From the cell containing the given text, extract its center point as [x, y] coordinate. 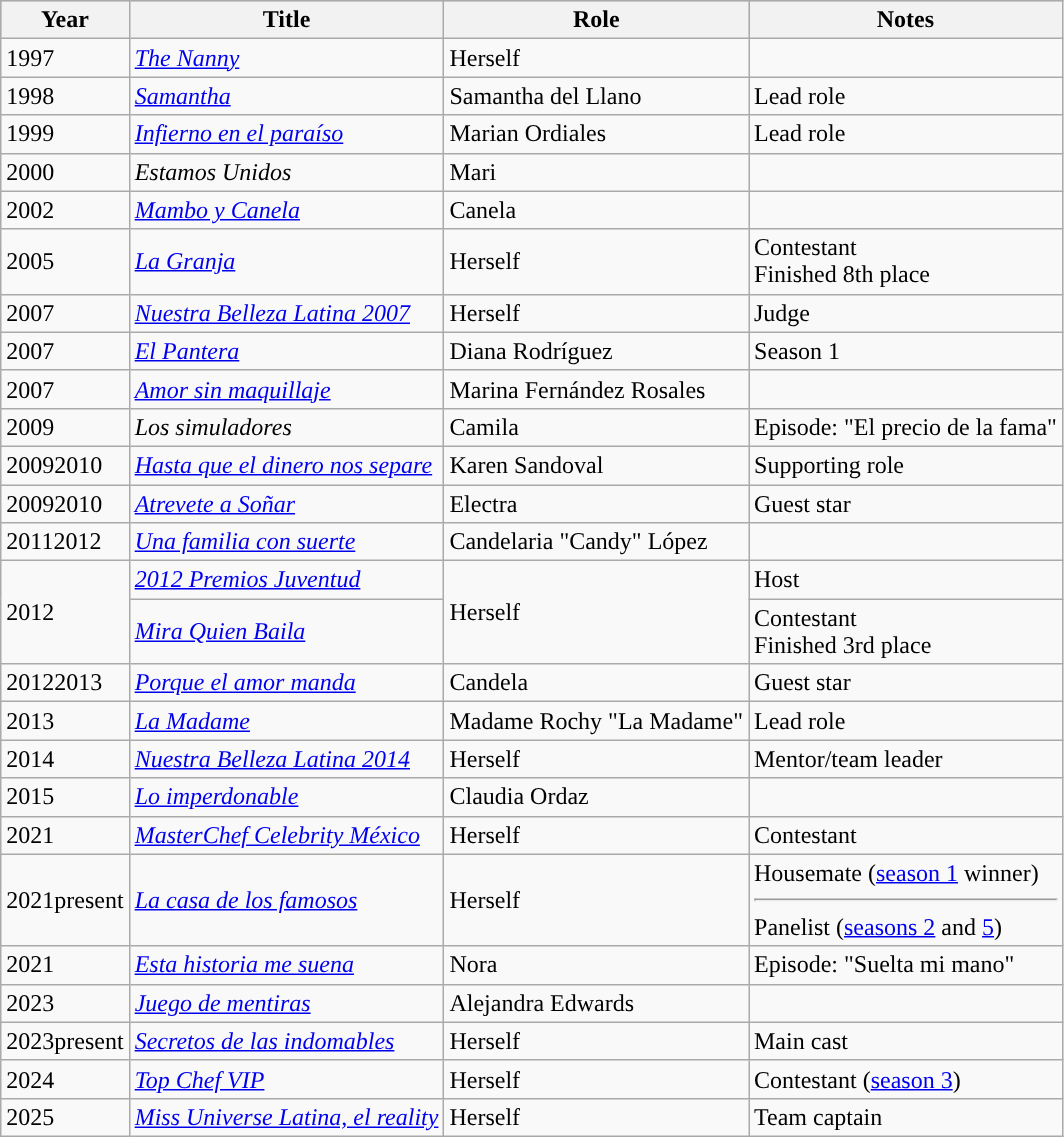
Year [65, 20]
2013 [65, 721]
20122013 [65, 683]
Estamos Unidos [286, 172]
Electra [596, 503]
Mari [596, 172]
Mira Quien Baila [286, 632]
2021present [65, 900]
Mentor/team leader [905, 759]
Candelaria "Candy" López [596, 542]
2000 [65, 172]
Esta historia me suena [286, 965]
Juego de mentiras [286, 1003]
The Nanny [286, 58]
Marian Ordiales [596, 134]
Notes [905, 20]
ContestantFinished 8th place [905, 262]
Nuestra Belleza Latina 2007 [286, 313]
La casa de los famosos [286, 900]
Amor sin maquillaje [286, 389]
Contestant [905, 835]
Nora [596, 965]
Samantha del Llano [596, 96]
1999 [65, 134]
Housemate (season 1 winner)Panelist (seasons 2 and 5) [905, 900]
Host [905, 580]
Marina Fernández Rosales [596, 389]
2005 [65, 262]
Los simuladores [286, 427]
La Madame [286, 721]
2009 [65, 427]
Hasta que el dinero nos separe [286, 465]
Season 1 [905, 351]
Nuestra Belleza Latina 2014 [286, 759]
Episode: "El precio de la fama" [905, 427]
Top Chef VIP [286, 1079]
ContestantFinished 3rd place [905, 632]
2002 [65, 210]
2023present [65, 1041]
Judge [905, 313]
2024 [65, 1079]
Title [286, 20]
MasterChef Celebrity México [286, 835]
Role [596, 20]
2023 [65, 1003]
Claudia Ordaz [596, 797]
2014 [65, 759]
Madame Rochy "La Madame" [596, 721]
1998 [65, 96]
Canela [596, 210]
Alejandra Edwards [596, 1003]
Miss Universe Latina, el reality [286, 1117]
Secretos de las indomables [286, 1041]
Karen Sandoval [596, 465]
Samantha [286, 96]
Candela [596, 683]
Infierno en el paraíso [286, 134]
La Granja [286, 262]
2012 [65, 612]
Atrevete a Soñar [286, 503]
Team captain [905, 1117]
Main cast [905, 1041]
1997 [65, 58]
Episode: "Suelta mi mano" [905, 965]
Contestant (season 3) [905, 1079]
El Pantera [286, 351]
2012 Premios Juventud [286, 580]
2015 [65, 797]
20112012 [65, 542]
Lo imperdonable [286, 797]
Mambo y Canela [286, 210]
Camila [596, 427]
Supporting role [905, 465]
2025 [65, 1117]
Porque el amor manda [286, 683]
Diana Rodríguez [596, 351]
Una familia con suerte [286, 542]
